Detect which cell encompasses the target text, then output its [x, y] center coordinate. 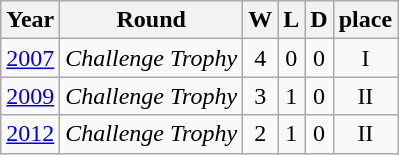
2012 [30, 134]
D [319, 20]
W [260, 20]
3 [260, 96]
Year [30, 20]
Round [152, 20]
L [292, 20]
2 [260, 134]
2009 [30, 96]
4 [260, 58]
I [365, 58]
2007 [30, 58]
place [365, 20]
